Output the [x, y] coordinate of the center of the cell containing the given text.  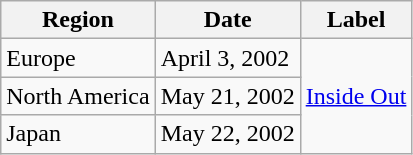
Region [78, 20]
May 22, 2002 [228, 134]
Inside Out [356, 96]
April 3, 2002 [228, 58]
May 21, 2002 [228, 96]
Label [356, 20]
Europe [78, 58]
Date [228, 20]
North America [78, 96]
Japan [78, 134]
